Extract the (x, y) coordinate from the center of the cell holding the provided text.  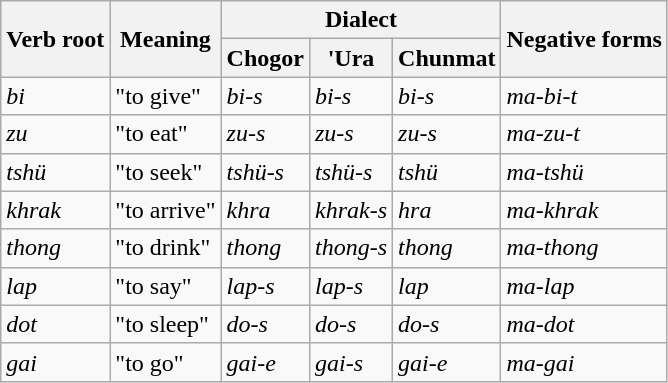
ma-thong (584, 248)
Chogor (265, 58)
ma-khrak (584, 210)
ma-gai (584, 362)
ma-zu-t (584, 134)
"to eat" (166, 134)
ma-bi-t (584, 96)
"to drink" (166, 248)
"to seek" (166, 172)
khra (265, 210)
"to give" (166, 96)
khrak-s (350, 210)
zu (56, 134)
ma-tshü (584, 172)
"to arrive" (166, 210)
Chunmat (447, 58)
"to go" (166, 362)
hra (447, 210)
gai-s (350, 362)
Verb root (56, 39)
bi (56, 96)
Negative forms (584, 39)
"to sleep" (166, 324)
thong-s (350, 248)
"to say" (166, 286)
khrak (56, 210)
dot (56, 324)
Dialect (361, 20)
'Ura (350, 58)
ma-lap (584, 286)
Meaning (166, 39)
gai (56, 362)
ma-dot (584, 324)
